For the text-containing cell, return its midpoint in (x, y) coordinate format. 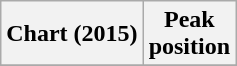
Peakposition (189, 34)
Chart (2015) (72, 34)
